Scan for the cell matching the given text and deliver its (x, y) coordinate at center. 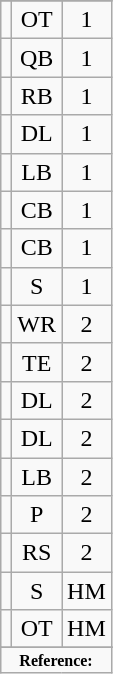
Reference: (56, 660)
TE (37, 362)
RB (37, 96)
P (37, 515)
WR (37, 324)
QB (37, 58)
RS (37, 553)
